For the text-containing cell, return its midpoint in [x, y] coordinate format. 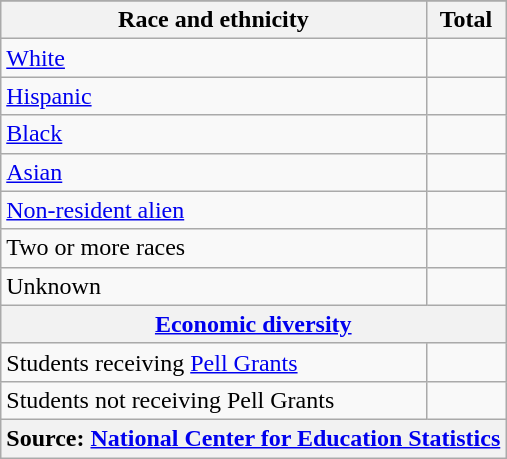
Black [214, 134]
Unknown [214, 286]
Total [466, 20]
Students receiving Pell Grants [214, 362]
Two or more races [214, 248]
Non-resident alien [214, 210]
Students not receiving Pell Grants [214, 400]
Economic diversity [254, 324]
Source: National Center for Education Statistics [254, 438]
Race and ethnicity [214, 20]
Asian [214, 172]
White [214, 58]
Hispanic [214, 96]
